Determine the [X, Y] coordinate at the center of the cell enclosing the given text.  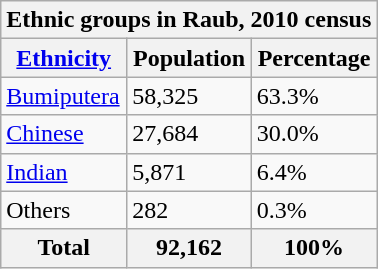
6.4% [314, 172]
0.3% [314, 210]
Population [190, 58]
282 [190, 210]
Indian [64, 172]
92,162 [190, 248]
Ethnicity [64, 58]
Bumiputera [64, 96]
27,684 [190, 134]
Chinese [64, 134]
Others [64, 210]
Ethnic groups in Raub, 2010 census [189, 20]
63.3% [314, 96]
5,871 [190, 172]
30.0% [314, 134]
100% [314, 248]
Percentage [314, 58]
Total [64, 248]
58,325 [190, 96]
